Determine the [x, y] coordinate at the center of the cell enclosing the given text.  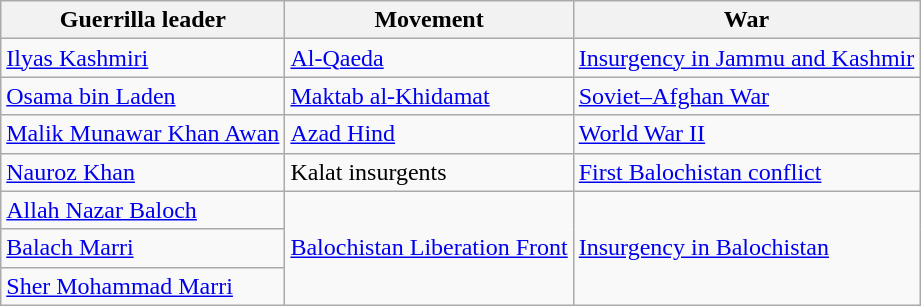
Movement [429, 20]
First Balochistan conflict [746, 172]
Allah Nazar Baloch [143, 210]
Maktab al-Khidamat [429, 96]
Insurgency in Jammu and Kashmir [746, 58]
Soviet–Afghan War [746, 96]
Osama bin Laden [143, 96]
Nauroz Khan [143, 172]
Balach Marri [143, 248]
World War II [746, 134]
Insurgency in Balochistan [746, 248]
Ilyas Kashmiri [143, 58]
Al-Qaeda [429, 58]
Guerrilla leader [143, 20]
Balochistan Liberation Front [429, 248]
War [746, 20]
Malik Munawar Khan Awan [143, 134]
Sher Mohammad Marri [143, 286]
Azad Hind [429, 134]
Kalat insurgents [429, 172]
